Identify which cell holds the provided text, then report its (X, Y) central coordinate. 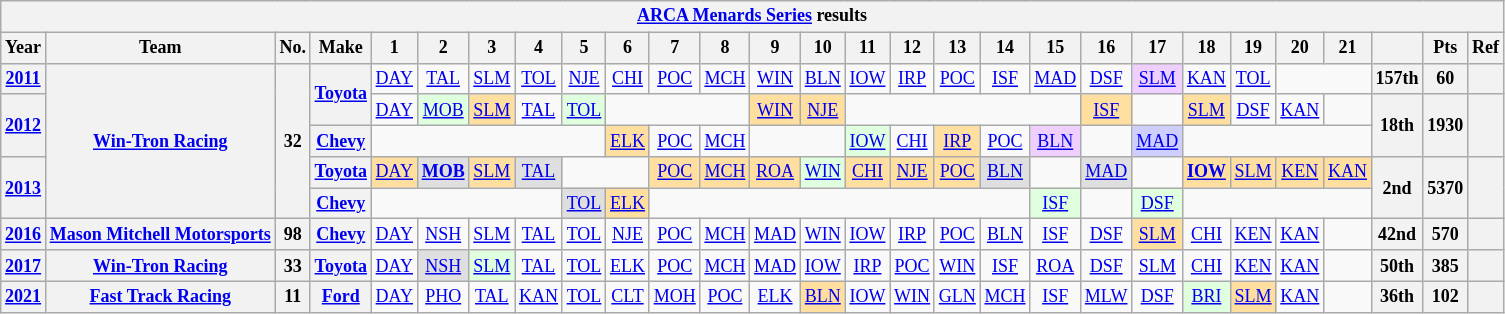
2012 (24, 125)
19 (1253, 48)
3 (492, 48)
2016 (24, 234)
33 (292, 266)
10 (822, 48)
Fast Track Racing (160, 296)
570 (1446, 234)
2017 (24, 266)
Ref (1486, 48)
Year (24, 48)
50th (1397, 266)
42nd (1397, 234)
16 (1106, 48)
102 (1446, 296)
2nd (1397, 188)
20 (1300, 48)
No. (292, 48)
CLT (628, 296)
2021 (24, 296)
18th (1397, 125)
60 (1446, 78)
98 (292, 234)
14 (1005, 48)
BRI (1207, 296)
MLW (1106, 296)
6 (628, 48)
2 (443, 48)
4 (539, 48)
12 (912, 48)
5 (584, 48)
2011 (24, 78)
MOH (674, 296)
32 (292, 141)
GLN (957, 296)
157th (1397, 78)
18 (1207, 48)
13 (957, 48)
7 (674, 48)
385 (1446, 266)
8 (725, 48)
ARCA Menards Series results (752, 16)
Pts (1446, 48)
Make (340, 48)
Ford (340, 296)
1930 (1446, 125)
36th (1397, 296)
PHO (443, 296)
Team (160, 48)
5370 (1446, 188)
9 (776, 48)
21 (1348, 48)
1 (394, 48)
2013 (24, 188)
15 (1056, 48)
17 (1158, 48)
Mason Mitchell Motorsports (160, 234)
